Find where the given text appears and provide that cell's center as [x, y] coordinate. 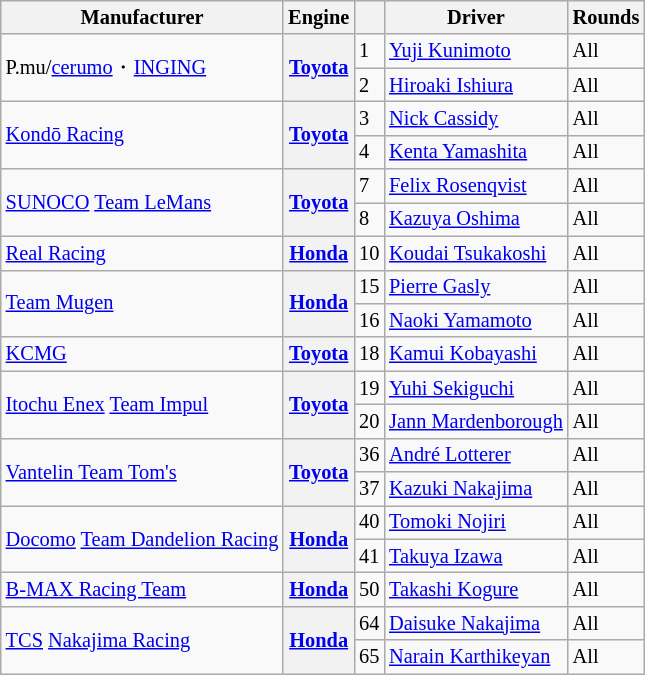
Felix Rosenqvist [476, 186]
7 [369, 186]
4 [369, 152]
37 [369, 489]
10 [369, 253]
Nick Cassidy [476, 118]
Real Racing [142, 253]
3 [369, 118]
2 [369, 85]
P.mu/cerumo・INGING [142, 68]
65 [369, 657]
36 [369, 455]
Kazuki Nakajima [476, 489]
Itochu Enex Team Impul [142, 404]
8 [369, 219]
Yuji Kunimoto [476, 51]
64 [369, 623]
Vantelin Team Tom's [142, 472]
B-MAX Racing Team [142, 589]
Kondō Racing [142, 134]
SUNOCO Team LeMans [142, 202]
41 [369, 556]
40 [369, 522]
19 [369, 388]
Manufacturer [142, 17]
Kamui Kobayashi [476, 354]
Hiroaki Ishiura [476, 85]
Kazuya Oshima [476, 219]
Tomoki Nojiri [476, 522]
Naoki Yamamoto [476, 320]
TCS Nakajima Racing [142, 640]
16 [369, 320]
Engine [318, 17]
Takuya Izawa [476, 556]
Kenta Yamashita [476, 152]
Narain Karthikeyan [476, 657]
Driver [476, 17]
20 [369, 421]
Daisuke Nakajima [476, 623]
Docomo Team Dandelion Racing [142, 538]
Team Mugen [142, 304]
Pierre Gasly [476, 287]
Koudai Tsukakoshi [476, 253]
Takashi Kogure [476, 589]
15 [369, 287]
Jann Mardenborough [476, 421]
KCMG [142, 354]
1 [369, 51]
Yuhi Sekiguchi [476, 388]
Rounds [606, 17]
50 [369, 589]
18 [369, 354]
André Lotterer [476, 455]
